Extract the (X, Y) coordinate from the center of the cell holding the provided text.  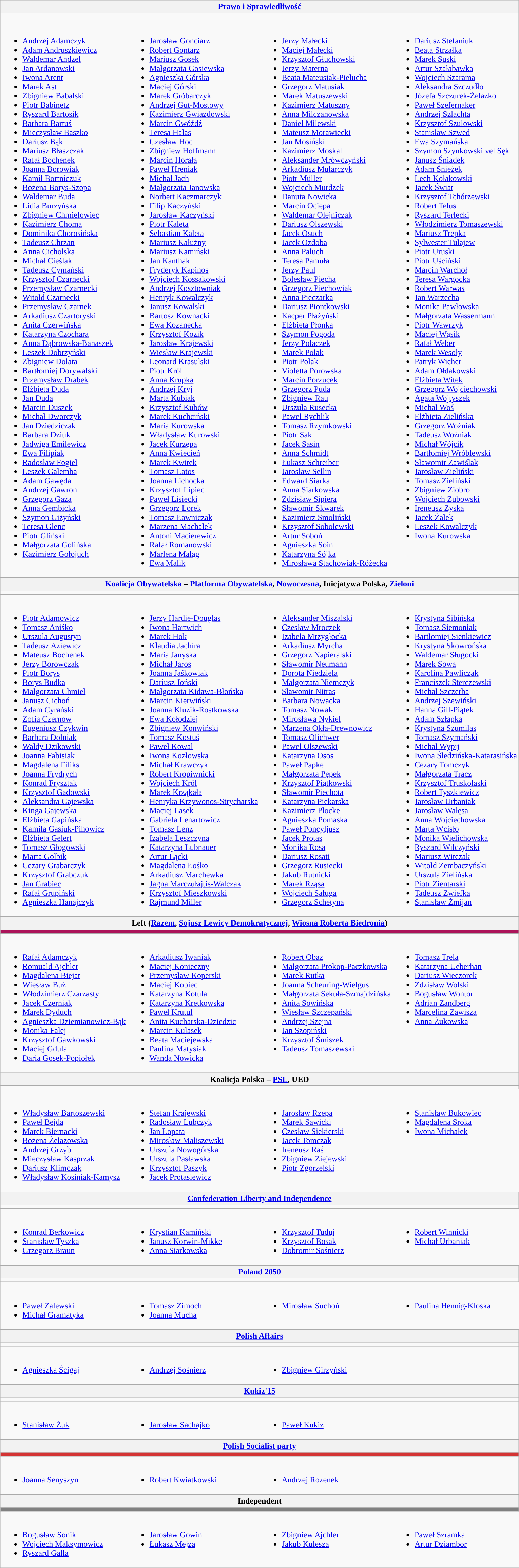
Polish Socialist party (260, 1446)
Tomasz ZimochJoanna Mucha (194, 1306)
Tomasz TrelaKatarzyna UeberhanDariusz WieczorekZdzisław WolskiBogusław WontorAdrian ZandbergMarcelina ZawiszaAnna Żukowska (456, 1003)
Polish Affairs (260, 1336)
Mirosław Suchoń (326, 1306)
Robert Kwiatkowski (194, 1475)
Bogusław SonikWojciech MaksymowiczRyszard Galla (64, 1539)
Prawo i Sprawiedliwość (260, 7)
Jarosław GowinŁukasz Mejza (194, 1539)
Robert WinnickiMichał Urbaniak (456, 1237)
Krystian KamińskiJanusz Korwin-MikkeAnna Siarkowska (194, 1237)
Stanisław Żuk (64, 1420)
Paweł SzramkaArtur Dziambor (456, 1539)
Paulina Hennig-Kloska (456, 1306)
Krzysztof TudujKrzysztof BosakDobromir Sośnierz (326, 1237)
Zbigniew Girzyński (326, 1365)
Zbigniew AjchlerJakub Kulesza (326, 1539)
Koalicja Polska – PSL, UED (260, 1079)
Stanisław BukowiecMagdalena SrokaIwona Michałek (456, 1140)
Joanna Senyszyn (64, 1475)
Jarosław RzepaMarek SawickiCzesław SiekierskiJacek TomczakIreneusz RaśZbigniew ZiejewskiPiotr Zgorzelski (326, 1140)
Left (Razem, Sojusz Lewicy Demokratycznej, Wiosna Roberta Biedronia) (260, 923)
Confederation Liberty and Independence (260, 1198)
Jarosław Sachajko (194, 1420)
Poland 2050 (260, 1272)
Stefan KrajewskiRadosław LubczykJan ŁopataMirosław MaliszewskiUrszula NowogórskaUrszula PasławskaKrzysztof PaszykJacek Protasiewicz (194, 1140)
Paweł Kukiz (326, 1420)
Koalicja Obywatelska – Platforma Obywatelska, Nowoczesna, Inicjatywa Polska, Zieloni (260, 584)
Konrad BerkowiczStanisław TyszkaGrzegorz Braun (64, 1237)
Andrzej Rozenek (326, 1475)
Paweł ZalewskiMichał Gramatyka (64, 1306)
Agnieszka Ścigaj (64, 1365)
Kukiz'15 (260, 1391)
Andrzej Sośnierz (194, 1365)
Independent (260, 1501)
Władysław BartoszewskiPaweł BejdaMarek BiernackiBożena ŻelazowskaAndrzej GrzybMieczysław KasprzakDariusz KlimczakWładysław Kosiniak-Kamysz (64, 1140)
